Capture the cell that displays the provided text and extract its (x, y) central coordinate. 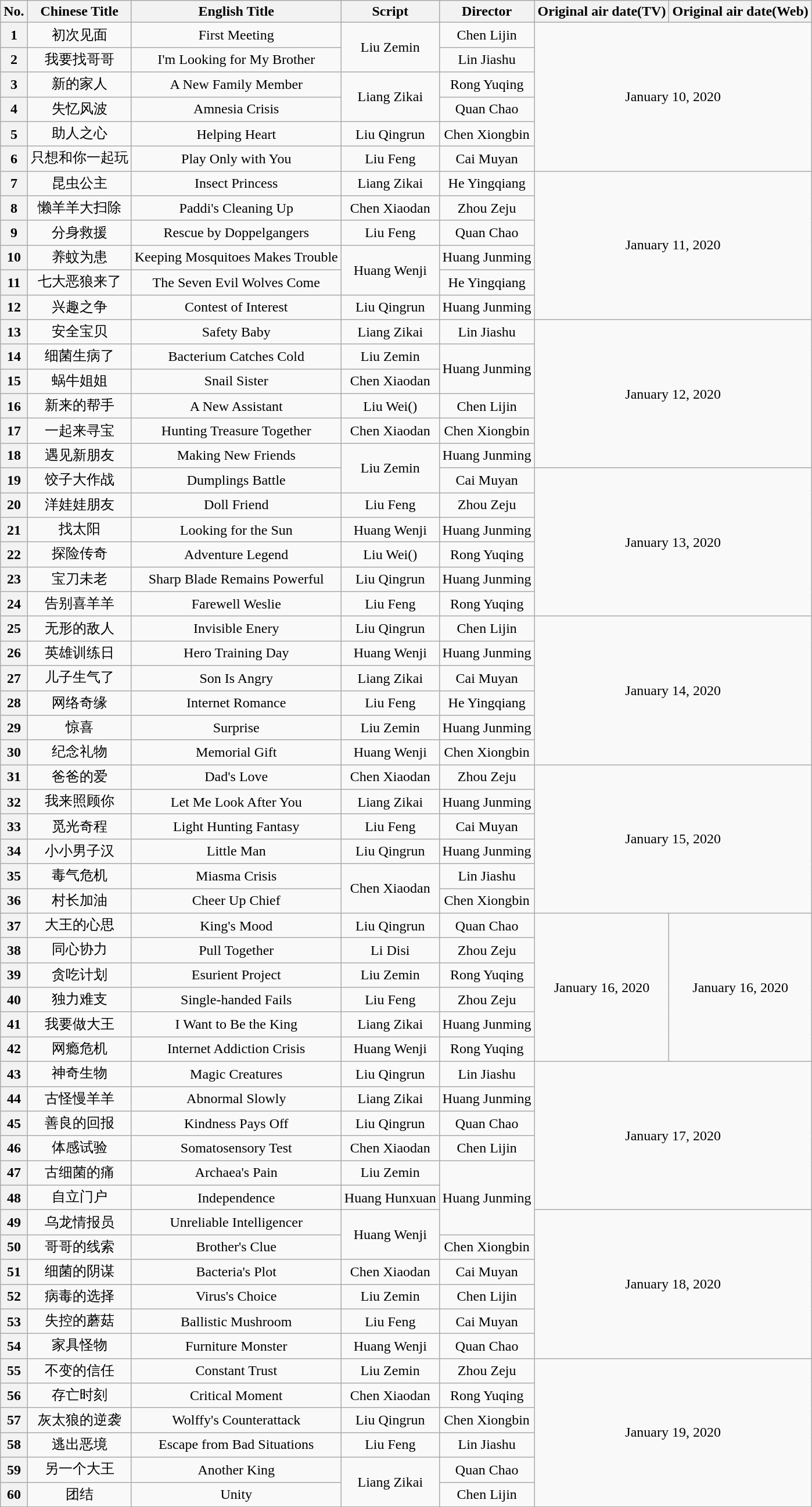
22 (14, 554)
January 15, 2020 (673, 839)
网络奇缘 (79, 703)
30 (14, 752)
45 (14, 1124)
爸爸的爱 (79, 778)
Sharp Blade Remains Powerful (236, 579)
Amnesia Crisis (236, 109)
35 (14, 876)
27 (14, 678)
20 (14, 506)
55 (14, 1370)
41 (14, 1024)
28 (14, 703)
Huang Hunxuan (390, 1197)
家具怪物 (79, 1346)
Rescue by Doppelgangers (236, 232)
January 17, 2020 (673, 1136)
2 (14, 59)
16 (14, 406)
No. (14, 12)
乌龙情报员 (79, 1223)
Escape from Bad Situations (236, 1445)
Magic Creatures (236, 1074)
Little Man (236, 851)
5 (14, 134)
另一个大王 (79, 1469)
January 12, 2020 (673, 394)
我来照顾你 (79, 802)
找太阳 (79, 530)
村长加油 (79, 901)
纪念礼物 (79, 752)
告别喜羊羊 (79, 604)
Insect Princess (236, 184)
11 (14, 282)
56 (14, 1396)
13 (14, 332)
36 (14, 901)
6 (14, 159)
体感试验 (79, 1148)
58 (14, 1445)
宝刀未老 (79, 579)
59 (14, 1469)
七大恶狼来了 (79, 282)
48 (14, 1197)
7 (14, 184)
Doll Friend (236, 506)
Constant Trust (236, 1370)
40 (14, 1000)
我要找哥哥 (79, 59)
Paddi's Cleaning Up (236, 208)
分身救援 (79, 232)
King's Mood (236, 925)
44 (14, 1098)
34 (14, 851)
The Seven Evil Wolves Come (236, 282)
First Meeting (236, 35)
细菌的阴谋 (79, 1272)
Let Me Look After You (236, 802)
19 (14, 480)
善良的回报 (79, 1124)
Snail Sister (236, 381)
Play Only with You (236, 159)
我要做大王 (79, 1024)
Archaea's Pain (236, 1173)
Original air date(TV) (602, 12)
Miasma Crisis (236, 876)
51 (14, 1272)
蜗牛姐姐 (79, 381)
Script (390, 12)
25 (14, 629)
47 (14, 1173)
同心协力 (79, 951)
英雄训练日 (79, 653)
January 19, 2020 (673, 1432)
A New Assistant (236, 406)
Original air date(Web) (740, 12)
独力难支 (79, 1000)
不变的信任 (79, 1370)
Furniture Monster (236, 1346)
Dumplings Battle (236, 480)
Wolffy's Counterattack (236, 1420)
38 (14, 951)
14 (14, 357)
自立门户 (79, 1197)
养蚊为患 (79, 258)
Adventure Legend (236, 554)
Invisible Enery (236, 629)
53 (14, 1322)
昆虫公主 (79, 184)
觅光奇程 (79, 826)
失忆风波 (79, 109)
儿子生气了 (79, 678)
Son Is Angry (236, 678)
Abnormal Slowly (236, 1098)
Independence (236, 1197)
English Title (236, 12)
54 (14, 1346)
43 (14, 1074)
3 (14, 85)
Virus's Choice (236, 1297)
Critical Moment (236, 1396)
哥哥的线索 (79, 1247)
Keeping Mosquitoes Makes Trouble (236, 258)
17 (14, 431)
Farewell Weslie (236, 604)
病毒的选择 (79, 1297)
50 (14, 1247)
Making New Friends (236, 456)
懒羊羊大扫除 (79, 208)
新来的帮手 (79, 406)
60 (14, 1495)
兴趣之争 (79, 307)
4 (14, 109)
助人之心 (79, 134)
逃出恶境 (79, 1445)
Bacteria's Plot (236, 1272)
I'm Looking for My Brother (236, 59)
46 (14, 1148)
January 13, 2020 (673, 542)
Esurient Project (236, 975)
15 (14, 381)
失控的蘑菇 (79, 1322)
49 (14, 1223)
惊喜 (79, 728)
32 (14, 802)
52 (14, 1297)
Somatosensory Test (236, 1148)
Single-handed Fails (236, 1000)
一起来寻宝 (79, 431)
24 (14, 604)
Looking for the Sun (236, 530)
42 (14, 1050)
Light Hunting Fantasy (236, 826)
January 11, 2020 (673, 245)
古怪慢羊羊 (79, 1098)
29 (14, 728)
Internet Addiction Crisis (236, 1050)
Helping Heart (236, 134)
Memorial Gift (236, 752)
23 (14, 579)
存亡时刻 (79, 1396)
神奇生物 (79, 1074)
洋娃娃朋友 (79, 506)
37 (14, 925)
初次见面 (79, 35)
探险传奇 (79, 554)
新的家人 (79, 85)
Ballistic Mushroom (236, 1322)
安全宝贝 (79, 332)
Hero Training Day (236, 653)
26 (14, 653)
Internet Romance (236, 703)
Safety Baby (236, 332)
Kindness Pays Off (236, 1124)
古细菌的痛 (79, 1173)
大王的心思 (79, 925)
January 18, 2020 (673, 1284)
21 (14, 530)
1 (14, 35)
18 (14, 456)
饺子大作战 (79, 480)
Dad's Love (236, 778)
小小男子汉 (79, 851)
January 10, 2020 (673, 96)
33 (14, 826)
遇见新朋友 (79, 456)
Li Disi (390, 951)
毒气危机 (79, 876)
31 (14, 778)
Unity (236, 1495)
57 (14, 1420)
8 (14, 208)
39 (14, 975)
I Want to Be the King (236, 1024)
Pull Together (236, 951)
无形的敌人 (79, 629)
Brother's Clue (236, 1247)
团结 (79, 1495)
Director (487, 12)
灰太狼的逆袭 (79, 1420)
Bacterium Catches Cold (236, 357)
Another King (236, 1469)
Hunting Treasure Together (236, 431)
A New Family Member (236, 85)
9 (14, 232)
贪吃计划 (79, 975)
Contest of Interest (236, 307)
12 (14, 307)
Surprise (236, 728)
Chinese Title (79, 12)
Cheer Up Chief (236, 901)
Unreliable Intelligencer (236, 1223)
网瘾危机 (79, 1050)
细菌生病了 (79, 357)
只想和你一起玩 (79, 159)
January 14, 2020 (673, 690)
10 (14, 258)
